Output the (X, Y) coordinate of the center of the cell containing the given text.  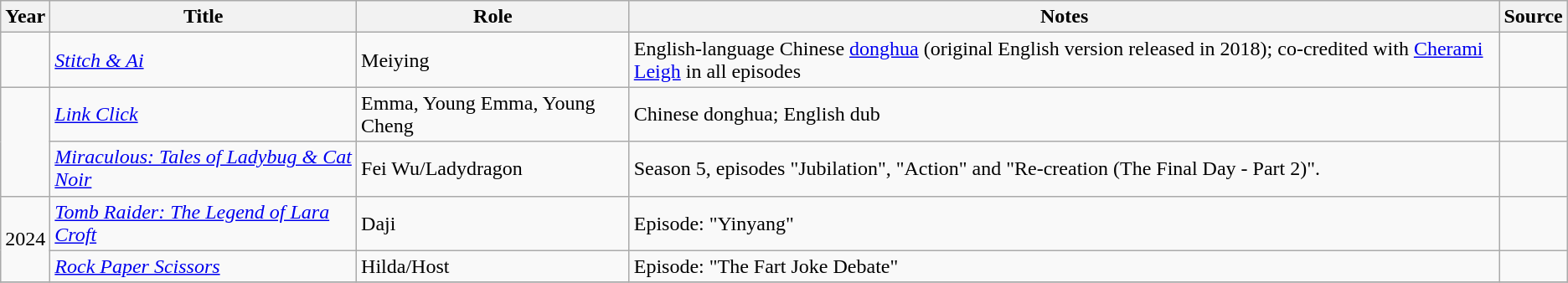
Year (25, 17)
Title (204, 17)
Episode: "Yinyang" (1064, 223)
Episode: "The Fart Joke Debate" (1064, 266)
Emma, Young Emma, Young Cheng (493, 114)
Miraculous: Tales of Ladybug & Cat Noir (204, 169)
Role (493, 17)
Season 5, episodes "Jubilation", "Action" and "Re-creation (The Final Day - Part 2)". (1064, 169)
Notes (1064, 17)
Fei Wu/Ladydragon (493, 169)
Source (1533, 17)
Chinese donghua; English dub (1064, 114)
2024 (25, 239)
Link Click (204, 114)
Stitch & Ai (204, 60)
Hilda/Host (493, 266)
Rock Paper Scissors (204, 266)
Tomb Raider: The Legend of Lara Croft (204, 223)
Daji (493, 223)
Meiying (493, 60)
English-language Chinese donghua (original English version released in 2018); co-credited with Cherami Leigh in all episodes (1064, 60)
